Extract the [x, y] coordinate from the center of the cell holding the provided text.  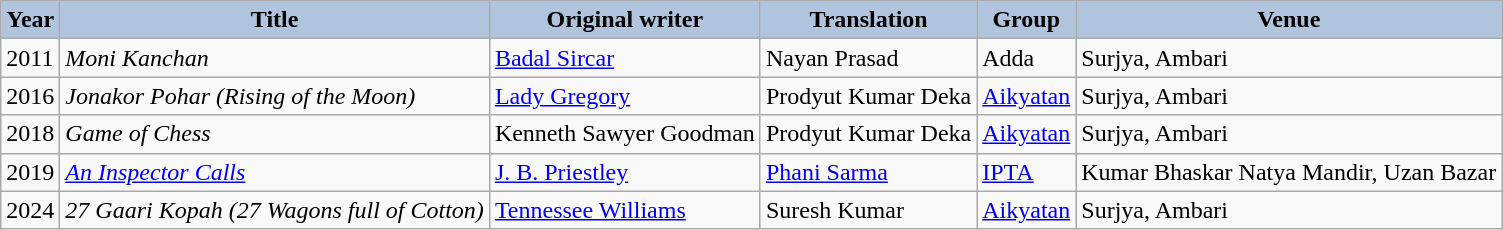
Phani Sarma [868, 172]
Jonakor Pohar (Rising of the Moon) [275, 96]
Lady Gregory [624, 96]
Moni Kanchan [275, 58]
2018 [30, 134]
27 Gaari Kopah (27 Wagons full of Cotton) [275, 210]
Translation [868, 20]
2019 [30, 172]
J. B. Priestley [624, 172]
Badal Sircar [624, 58]
2011 [30, 58]
Kenneth Sawyer Goodman [624, 134]
Game of Chess [275, 134]
Group [1026, 20]
Title [275, 20]
Year [30, 20]
Original writer [624, 20]
Suresh Kumar [868, 210]
Adda [1026, 58]
An Inspector Calls [275, 172]
2024 [30, 210]
Nayan Prasad [868, 58]
IPTA [1026, 172]
2016 [30, 96]
Kumar Bhaskar Natya Mandir, Uzan Bazar [1289, 172]
Venue [1289, 20]
Tennessee Williams [624, 210]
